Identify which cell holds the provided text, then report its (x, y) central coordinate. 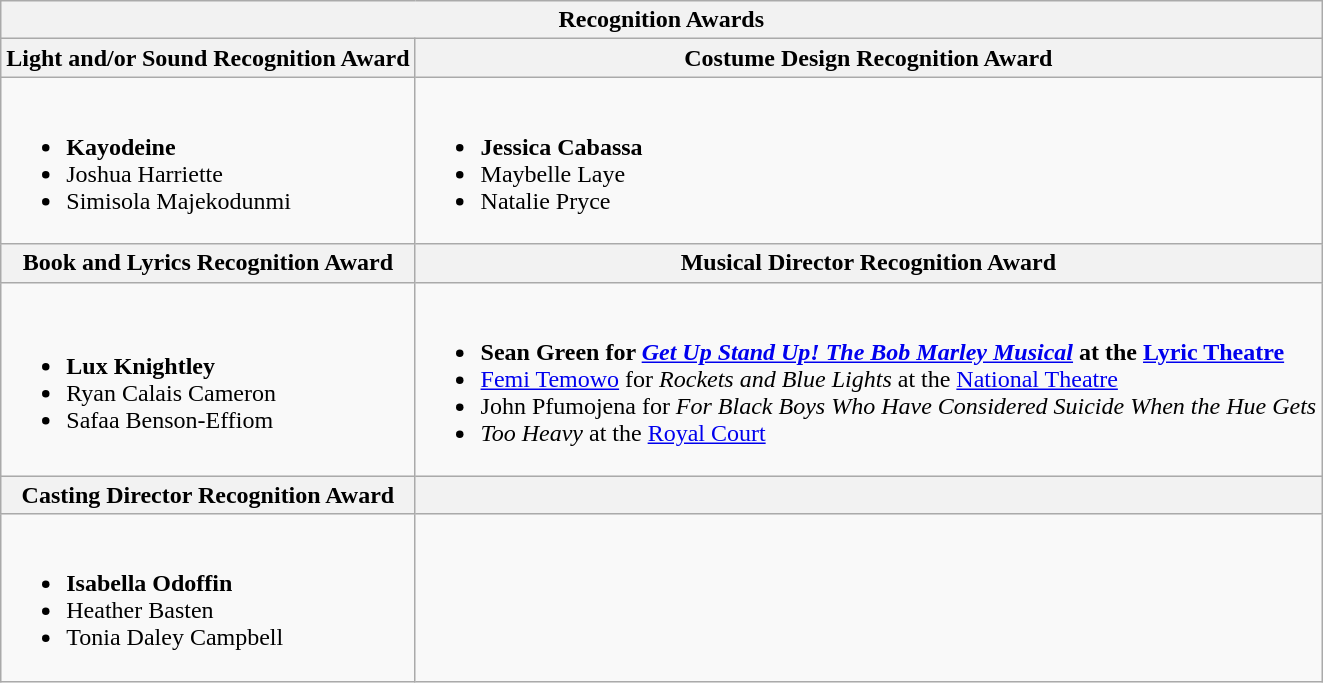
Casting Director Recognition Award (208, 495)
Book and Lyrics Recognition Award (208, 263)
Lux KnightleyRyan Calais CameronSafaa Benson-Effiom (208, 379)
Isabella OdoffinHeather BastenTonia Daley Campbell (208, 598)
Costume Design Recognition Award (868, 58)
Jessica CabassaMaybelle LayeNatalie Pryce (868, 160)
Musical Director Recognition Award (868, 263)
Recognition Awards (662, 20)
KayodeineJoshua HarrietteSimisola Majekodunmi (208, 160)
Light and/or Sound Recognition Award (208, 58)
